Return the (X, Y) coordinate for the center point of the cell that contains the specified text.  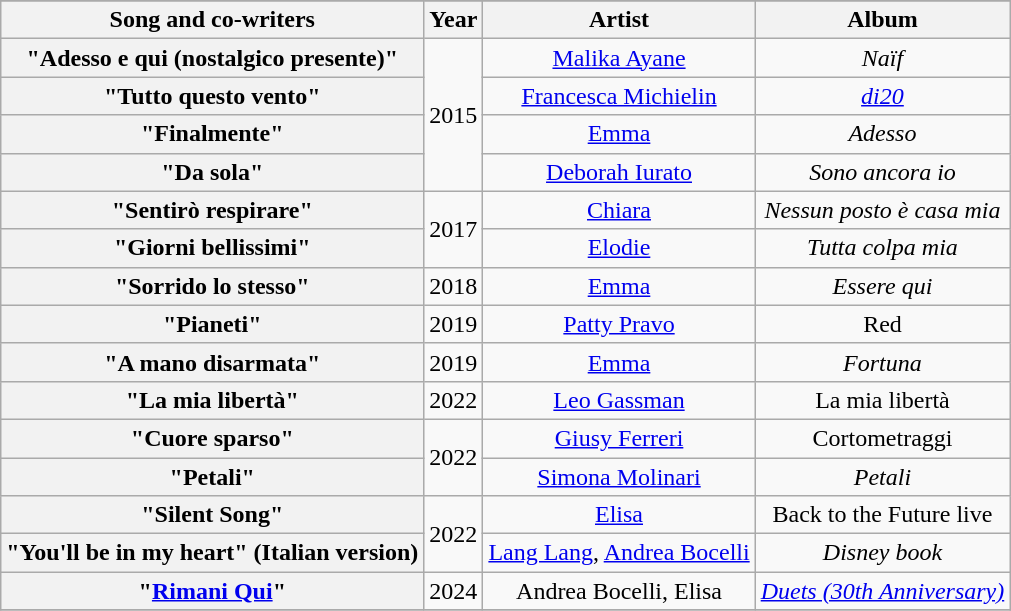
Lang Lang, Andrea Bocelli (619, 553)
"Finalmente" (212, 134)
Elisa (619, 515)
Andrea Bocelli, Elisa (619, 591)
Nessun posto è casa mia (882, 210)
Adesso (882, 134)
Artist (619, 20)
"Rimani Qui" (212, 591)
"You'll be in my heart" (Italian version) (212, 553)
"A mano disarmata" (212, 362)
Elodie (619, 248)
Francesca Michielin (619, 96)
"Cuore sparso" (212, 438)
2018 (454, 286)
Red (882, 324)
Petali (882, 477)
"Da sola" (212, 172)
Duets (30th Anniversary) (882, 591)
2024 (454, 591)
Giusy Ferreri (619, 438)
Chiara (619, 210)
Simona Molinari (619, 477)
"La mia libertà" (212, 400)
"Silent Song" (212, 515)
Disney book (882, 553)
2015 (454, 115)
Patty Pravo (619, 324)
Tutta colpa mia (882, 248)
La mia libertà (882, 400)
Song and co-writers (212, 20)
"Tutto questo vento" (212, 96)
Year (454, 20)
Malika Ayane (619, 58)
Sono ancora io (882, 172)
di20 (882, 96)
Fortuna (882, 362)
Cortometraggi (882, 438)
2017 (454, 229)
Back to the Future live (882, 515)
Leo Gassman (619, 400)
"Sentirò respirare" (212, 210)
Album (882, 20)
Deborah Iurato (619, 172)
"Petali" (212, 477)
Essere qui (882, 286)
"Sorrido lo stesso" (212, 286)
"Pianeti" (212, 324)
Naïf (882, 58)
"Adesso e qui (nostalgico presente)" (212, 58)
"Giorni bellissimi" (212, 248)
